Identify which cell holds the provided text, then report its (X, Y) central coordinate. 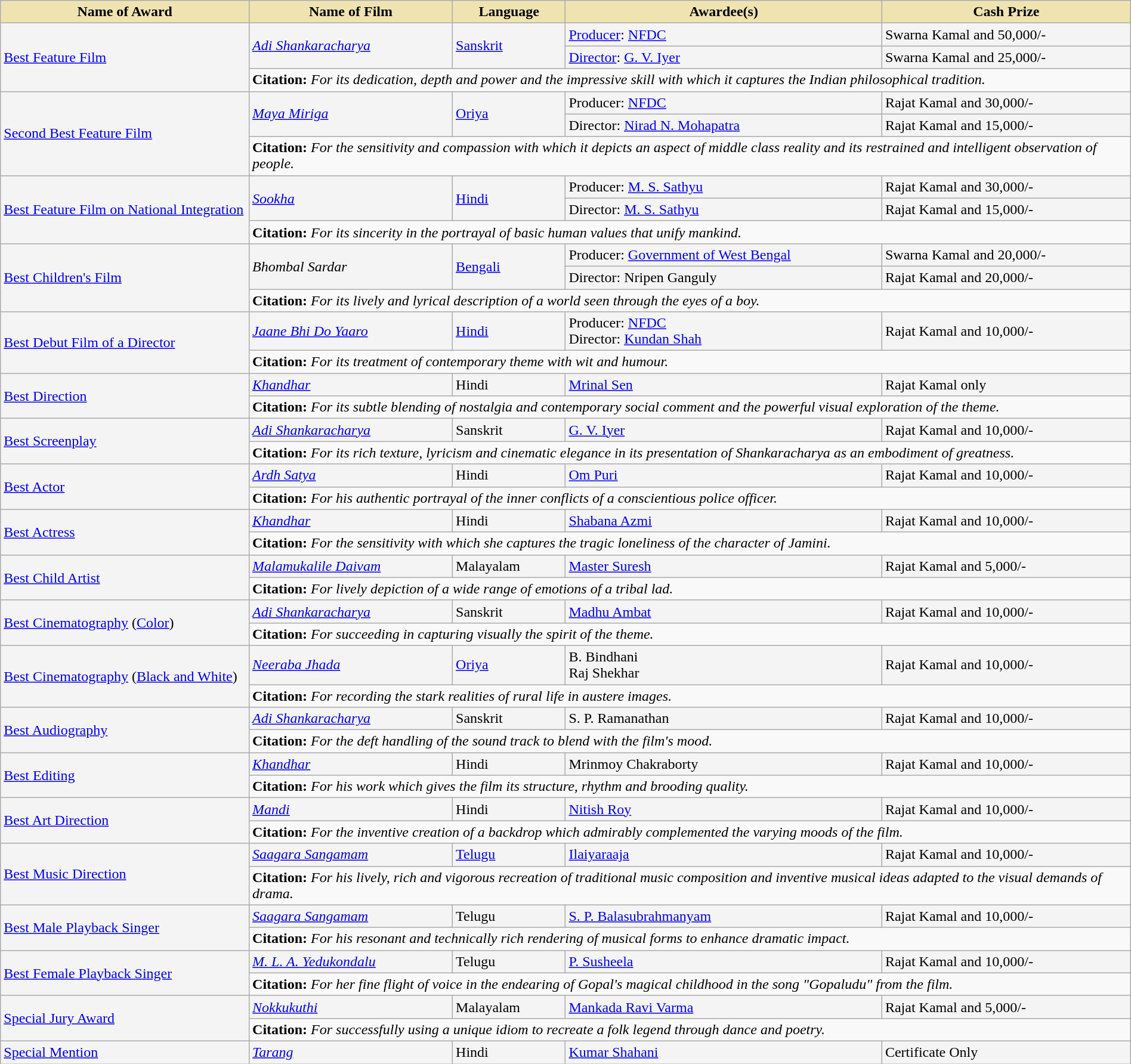
Best Art Direction (125, 821)
Citation: For his authentic portrayal of the inner conflicts of a conscientious police officer. (690, 498)
S. P. Balasubrahmanyam (724, 916)
Best Music Direction (125, 874)
Sookha (351, 198)
Awardee(s) (724, 12)
Citation: For recording the stark realities of rural life in austere images. (690, 696)
Master Suresh (724, 566)
Madhu Ambat (724, 611)
Bengali (509, 266)
Director: Nripen Ganguly (724, 277)
Best Editing (125, 775)
Best Screenplay (125, 441)
Bhombal Sardar (351, 266)
B. BindhaniRaj Shekhar (724, 664)
Best Child Artist (125, 577)
Mrinal Sen (724, 385)
Producer: Government of West Bengal (724, 255)
M. L. A. Yedukondalu (351, 961)
Certificate Only (1006, 1052)
Citation: For its lively and lyrical description of a world seen through the eyes of a boy. (690, 300)
Best Audiography (125, 730)
P. Susheela (724, 961)
Citation: For its rich texture, lyricism and cinematic elegance in its presentation of Shankaracharya as an embodiment of greatness. (690, 453)
Swarna Kamal and 50,000/- (1006, 35)
Nokkukuthi (351, 1007)
Best Feature Film on National Integration (125, 209)
Producer: M. S. Sathyu (724, 187)
Best Cinematography (Black and White) (125, 676)
Om Puri (724, 475)
Name of Award (125, 12)
Mankada Ravi Varma (724, 1007)
Name of Film (351, 12)
Swarna Kamal and 20,000/- (1006, 255)
Producer: NFDCDirector: Kundan Shah (724, 332)
G. V. Iyer (724, 430)
Mandi (351, 809)
Citation: For her fine flight of voice in the endearing of Gopal's magical childhood in the song "Gopaludu" from the film. (690, 984)
Kumar Shahani (724, 1052)
Citation: For the inventive creation of a backdrop which admirably complemented the varying moods of the film. (690, 832)
Shabana Azmi (724, 521)
Ilaiyaraaja (724, 855)
Tarang (351, 1052)
Maya Miriga (351, 114)
Best Feature Film (125, 57)
Second Best Feature Film (125, 134)
Best Actor (125, 487)
Rajat Kamal only (1006, 385)
Best Female Playback Singer (125, 973)
Ardh Satya (351, 475)
Director: G. V. Iyer (724, 57)
Malamukalile Daivam (351, 566)
Rajat Kamal and 20,000/- (1006, 277)
Best Actress (125, 532)
Best Male Playback Singer (125, 927)
Swarna Kamal and 25,000/- (1006, 57)
Citation: For its dedication, depth and power and the impressive skill with which it captures the Indian philosophical tradition. (690, 80)
Citation: For his resonant and technically rich rendering of musical forms to enhance dramatic impact. (690, 939)
Best Debut Film of a Director (125, 342)
Neeraba Jhada (351, 664)
Special Mention (125, 1052)
Citation: For its subtle blending of nostalgia and contemporary social comment and the powerful visual exploration of the theme. (690, 407)
Best Direction (125, 396)
Director: Nirad N. Mohapatra (724, 125)
Citation: For lively depiction of a wide range of emotions of a tribal lad. (690, 589)
Citation: For his work which gives the film its structure, rhythm and brooding quality. (690, 787)
Citation: For the deft handling of the sound track to blend with the film's mood. (690, 741)
Citation: For its sincerity in the portrayal of basic human values that unify mankind. (690, 232)
Best Cinematography (Color) (125, 623)
Citation: For succeeding in capturing visually the spirit of the theme. (690, 634)
S. P. Ramanathan (724, 719)
Language (509, 12)
Citation: For successfully using a unique idiom to recreate a folk legend through dance and poetry. (690, 1029)
Director: M. S. Sathyu (724, 209)
Citation: For the sensitivity with which she captures the tragic loneliness of the character of Jamini. (690, 543)
Cash Prize (1006, 12)
Jaane Bhi Do Yaaro (351, 332)
Citation: For its treatment of contemporary theme with wit and humour. (690, 362)
Nitish Roy (724, 809)
Best Children's Film (125, 277)
Mrinmoy Chakraborty (724, 764)
Special Jury Award (125, 1018)
